Provide the [x, y] coordinate of the cell's center where the given text is located.  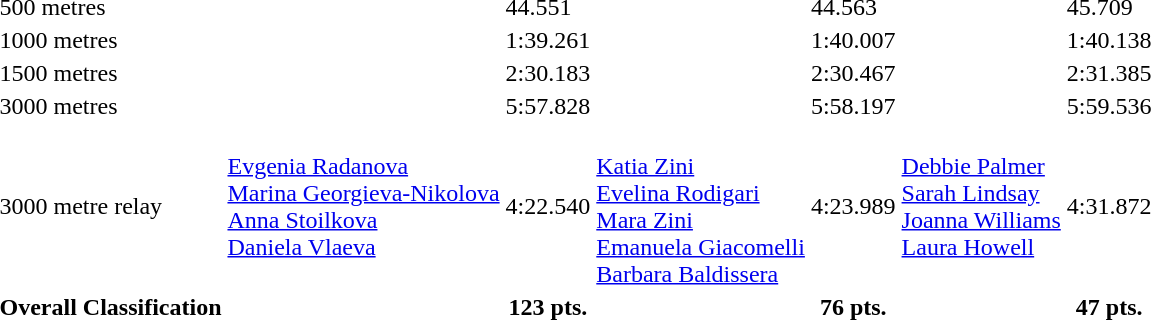
Debbie PalmerSarah LindsayJoanna WilliamsLaura Howell [981, 206]
4:22.540 [548, 206]
2:30.467 [853, 73]
2:30.183 [548, 73]
4:23.989 [853, 206]
5:58.197 [853, 106]
Katia ZiniEvelina RodigariMara ZiniEmanuela GiacomelliBarbara Baldissera [701, 206]
5:57.828 [548, 106]
Evgenia RadanovaMarina Georgieva-NikolovaAnna StoilkovaDaniela Vlaeva [364, 206]
1:39.261 [548, 40]
1:40.007 [853, 40]
